Pinpoint the cell where the given text exists, returning its [X, Y] midpoint coordinate. 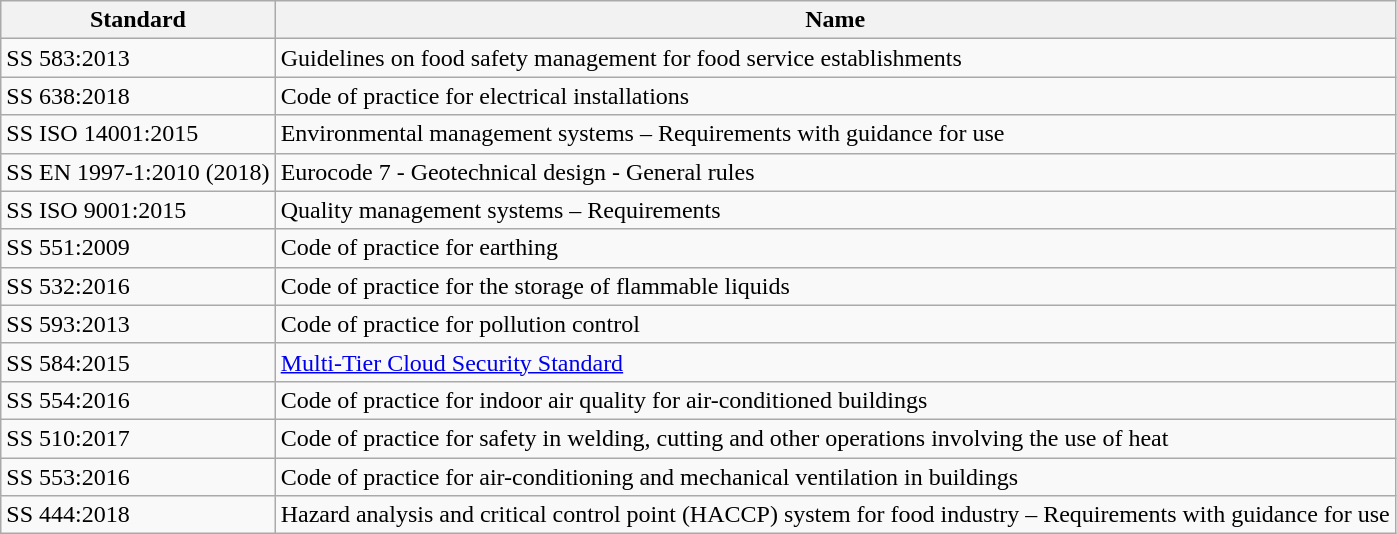
SS 510:2017 [138, 438]
SS 444:2018 [138, 515]
Eurocode 7 - Geotechnical design - General rules [835, 172]
Code of practice for air-conditioning and mechanical ventilation in buildings [835, 477]
SS 593:2013 [138, 324]
SS 638:2018 [138, 96]
SS 584:2015 [138, 362]
SS 532:2016 [138, 286]
Quality management systems – Requirements [835, 210]
Code of practice for the storage of flammable liquids [835, 286]
SS 554:2016 [138, 400]
SS 583:2013 [138, 58]
Environmental management systems – Requirements with guidance for use [835, 134]
Code of practice for earthing [835, 248]
SS ISO 14001:2015 [138, 134]
Code of practice for electrical installations [835, 96]
Code of practice for pollution control [835, 324]
SS EN 1997-1:2010 (2018) [138, 172]
SS 551:2009 [138, 248]
Standard [138, 20]
SS ISO 9001:2015 [138, 210]
Guidelines on food safety management for food service establishments [835, 58]
Code of practice for safety in welding, cutting and other operations involving the use of heat [835, 438]
Name [835, 20]
Hazard analysis and critical control point (HACCP) system for food industry – Requirements with guidance for use [835, 515]
Code of practice for indoor air quality for air-conditioned buildings [835, 400]
SS 553:2016 [138, 477]
Multi-Tier Cloud Security Standard [835, 362]
